For the text-containing cell, return its midpoint in (X, Y) coordinate format. 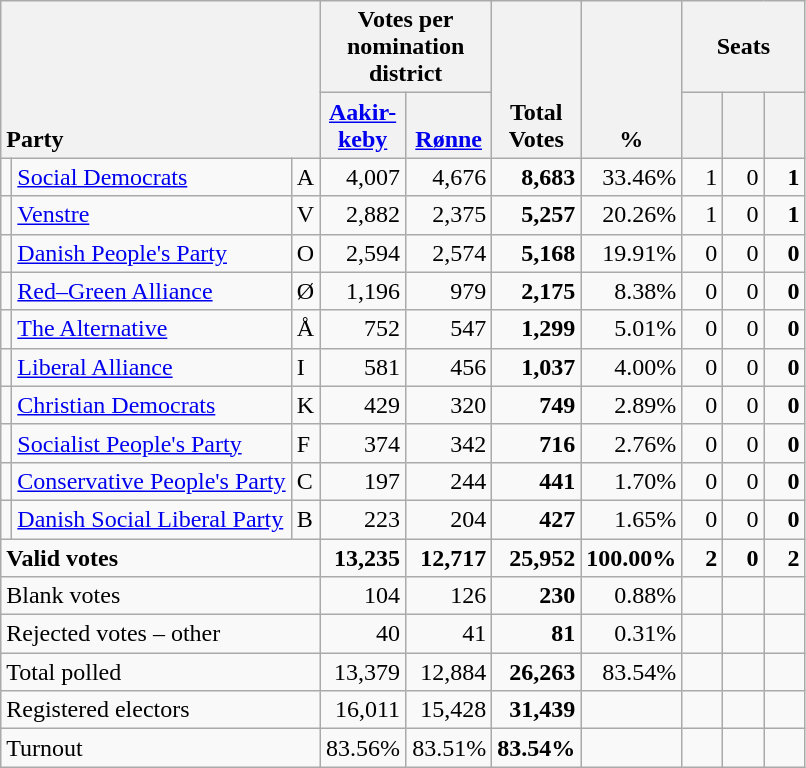
1.70% (632, 481)
8.38% (632, 291)
Socialist People's Party (152, 443)
374 (363, 443)
4.00% (632, 367)
Danish Social Liberal Party (152, 519)
83.56% (363, 748)
19.91% (632, 253)
Å (305, 329)
Total polled (160, 672)
Christian Democrats (152, 405)
Rejected votes – other (160, 634)
100.00% (632, 557)
1,196 (363, 291)
12,884 (449, 672)
Valid votes (160, 557)
20.26% (632, 215)
427 (536, 519)
Social Democrats (152, 177)
Registered electors (160, 710)
A (305, 177)
2,375 (449, 215)
16,011 (363, 710)
223 (363, 519)
C (305, 481)
4,007 (363, 177)
Votes per nomination district (406, 47)
Total Votes (536, 80)
8,683 (536, 177)
456 (449, 367)
5,257 (536, 215)
752 (363, 329)
581 (363, 367)
Turnout (160, 748)
2,594 (363, 253)
Rønne (449, 126)
Venstre (152, 215)
5,168 (536, 253)
1.65% (632, 519)
2.76% (632, 443)
0.88% (632, 596)
31,439 (536, 710)
81 (536, 634)
41 (449, 634)
83.51% (449, 748)
2,175 (536, 291)
429 (363, 405)
104 (363, 596)
12,717 (449, 557)
1,299 (536, 329)
15,428 (449, 710)
197 (363, 481)
Danish People's Party (152, 253)
% (632, 80)
547 (449, 329)
244 (449, 481)
Red–Green Alliance (152, 291)
2,882 (363, 215)
The Alternative (152, 329)
2,574 (449, 253)
230 (536, 596)
5.01% (632, 329)
I (305, 367)
V (305, 215)
13,235 (363, 557)
F (305, 443)
O (305, 253)
1,037 (536, 367)
2.89% (632, 405)
33.46% (632, 177)
Seats (744, 47)
979 (449, 291)
13,379 (363, 672)
441 (536, 481)
Blank votes (160, 596)
25,952 (536, 557)
Party (160, 80)
749 (536, 405)
K (305, 405)
716 (536, 443)
0.31% (632, 634)
Ø (305, 291)
342 (449, 443)
Conservative People's Party (152, 481)
126 (449, 596)
Liberal Alliance (152, 367)
4,676 (449, 177)
204 (449, 519)
B (305, 519)
26,263 (536, 672)
Aakir- keby (363, 126)
320 (449, 405)
40 (363, 634)
